Output the (X, Y) coordinate of the center of the cell containing the given text.  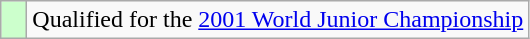
Qualified for the 2001 World Junior Championship (278, 20)
